Locate the cell with the specified text and output its [x, y] center coordinate. 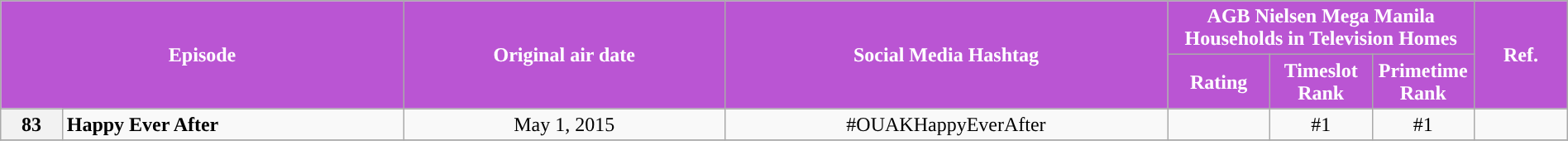
Episode [203, 55]
Happy Ever After [233, 124]
AGB Nielsen Mega Manila Households in Television Homes [1322, 28]
May 1, 2015 [564, 124]
#OUAKHappyEverAfter [946, 124]
83 [31, 124]
Ref. [1522, 55]
Rating [1219, 81]
Primetime Rank [1423, 81]
Social Media Hashtag [946, 55]
Timeslot Rank [1321, 81]
Original air date [564, 55]
